Find where the given text appears and provide that cell's center as (x, y) coordinate. 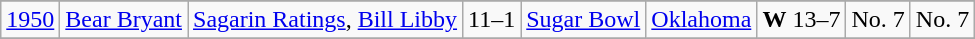
Sagarin Ratings, Bill Libby (326, 20)
Oklahoma (702, 20)
11–1 (492, 20)
Sugar Bowl (584, 20)
1950 (30, 20)
W 13–7 (802, 20)
Bear Bryant (124, 20)
